Identify which cell holds the provided text, then report its (x, y) central coordinate. 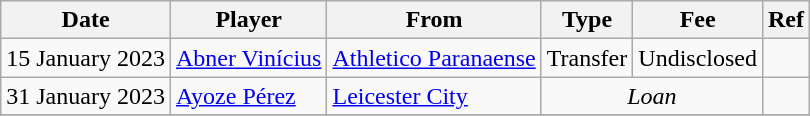
Type (587, 20)
Abner Vinícius (248, 58)
Loan (652, 96)
Player (248, 20)
Undisclosed (698, 58)
Fee (698, 20)
31 January 2023 (86, 96)
Athletico Paranaense (434, 58)
Transfer (587, 58)
From (434, 20)
Date (86, 20)
15 January 2023 (86, 58)
Ayoze Pérez (248, 96)
Leicester City (434, 96)
Ref (786, 20)
